Locate the cell with the specified text and output its [X, Y] center coordinate. 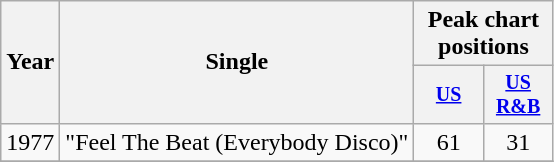
1977 [30, 142]
31 [518, 142]
Single [237, 62]
Year [30, 62]
"Feel The Beat (Everybody Disco)" [237, 142]
US [448, 94]
USR&B [518, 94]
Peak chart positions [484, 34]
61 [448, 142]
